Return [X, Y] of the center of cell containing provided text 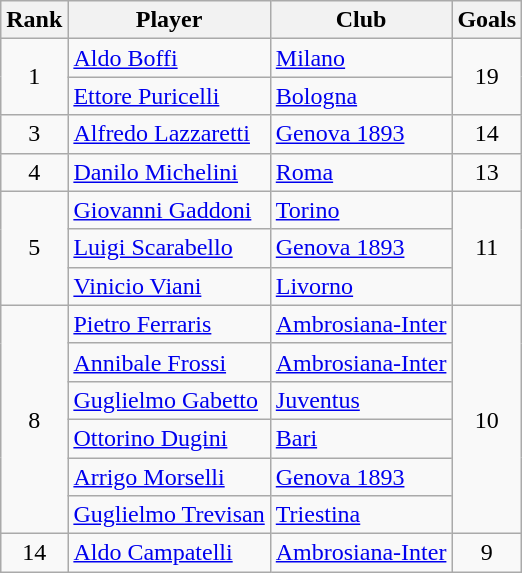
Annibale Frossi [169, 362]
Bari [361, 438]
Danilo Michelini [169, 172]
Goals [487, 20]
Torino [361, 210]
Player [169, 20]
8 [34, 419]
Pietro Ferraris [169, 324]
Aldo Campatelli [169, 553]
Luigi Scarabello [169, 248]
Aldo Boffi [169, 58]
Alfredo Lazzaretti [169, 134]
Vinicio Viani [169, 286]
Giovanni Gaddoni [169, 210]
Arrigo Morselli [169, 477]
Guglielmo Trevisan [169, 515]
Rank [34, 20]
10 [487, 419]
1 [34, 77]
Milano [361, 58]
13 [487, 172]
Triestina [361, 515]
11 [487, 248]
Bologna [361, 96]
4 [34, 172]
Guglielmo Gabetto [169, 400]
Ottorino Dugini [169, 438]
Roma [361, 172]
Juventus [361, 400]
9 [487, 553]
3 [34, 134]
Ettore Puricelli [169, 96]
19 [487, 77]
Club [361, 20]
Livorno [361, 286]
5 [34, 248]
